Find where the given text appears and provide that cell's center as [x, y] coordinate. 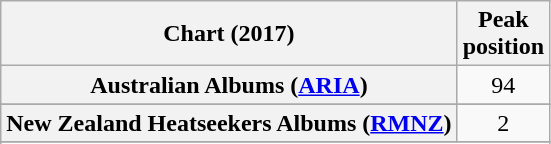
2 [503, 123]
Chart (2017) [229, 34]
Peakposition [503, 34]
New Zealand Heatseekers Albums (RMNZ) [229, 123]
Australian Albums (ARIA) [229, 85]
94 [503, 85]
